Search for the cell housing the specified text and yield its (x, y) center coordinate. 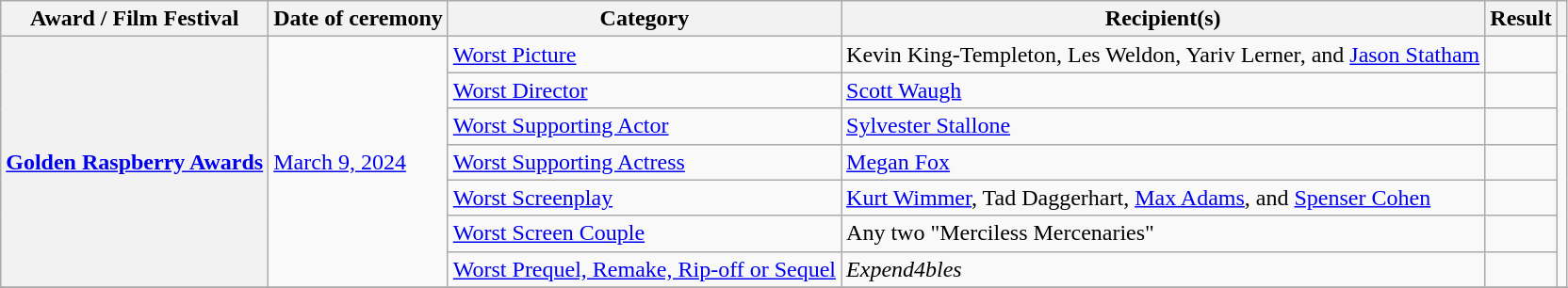
Worst Screen Couple (645, 233)
Sylvester Stallone (1163, 126)
Kevin King-Templeton, Les Weldon, Yariv Lerner, and Jason Statham (1163, 55)
Scott Waugh (1163, 90)
Any two "Merciless Mercenaries" (1163, 233)
Worst Prequel, Remake, Rip-off or Sequel (645, 269)
Recipient(s) (1163, 19)
Worst Supporting Actress (645, 162)
Result (1521, 19)
Expend4bles (1163, 269)
Date of ceremony (358, 19)
March 9, 2024 (358, 162)
Worst Supporting Actor (645, 126)
Worst Director (645, 90)
Megan Fox (1163, 162)
Worst Picture (645, 55)
Kurt Wimmer, Tad Daggerhart, Max Adams, and Spenser Cohen (1163, 198)
Golden Raspberry Awards (135, 162)
Category (645, 19)
Award / Film Festival (135, 19)
Worst Screenplay (645, 198)
